Detect which cell encompasses the target text, then output its (X, Y) center coordinate. 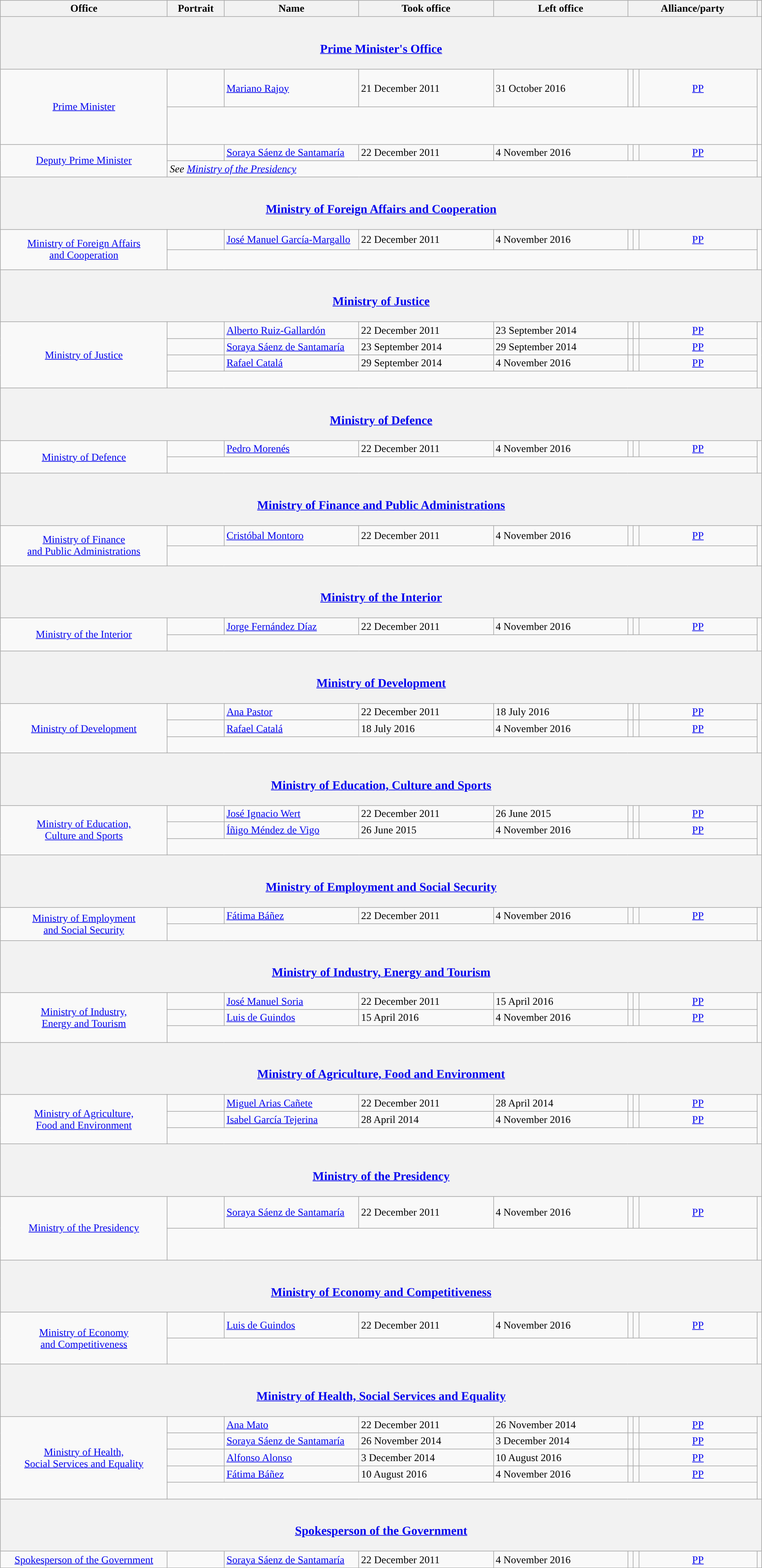
Ministry of Health, Social Services and Equality (381, 1390)
Alberto Ruiz-Gallardón (292, 330)
Ministry of Finance and Public Administrations (381, 500)
Left office (561, 9)
Took office (426, 9)
Ministry of Industry, Energy and Tourism (381, 966)
21 December 2011 (426, 88)
Name (292, 9)
Deputy Prime Minister (84, 161)
Mariano Rajoy (292, 88)
Portrait (196, 9)
Ministry of Industry,Energy and Tourism (84, 1017)
Alliance/party (692, 9)
Cristóbal Montoro (292, 536)
Office (84, 9)
Prime Minister's Office (381, 43)
Ministry of Agriculture, Food and Environment (381, 1068)
Ministry of Agriculture,Food and Environment (84, 1120)
José Manuel Soria (292, 1001)
Ministry of Education, Culture and Sports (381, 779)
Ministry of Financeand Public Administrations (84, 546)
Ministry of Employment and Social Security (381, 881)
Ministry of Foreign Affairsand Cooperation (84, 249)
31 October 2016 (561, 88)
José Manuel García-Margallo (292, 239)
Ministry of Health,Social Services and Equality (84, 1458)
Ana Mato (292, 1425)
See Ministry of the Presidency (462, 169)
Alfonso Alonso (292, 1458)
Ministry of Foreign Affairs and Cooperation (381, 203)
Pedro Morenés (292, 448)
Ministry of Education,Culture and Sports (84, 830)
Jorge Fernández Díaz (292, 626)
Ministry of Employmentand Social Security (84, 924)
Miguel Arias Cañete (292, 1103)
Isabel García Tejerina (292, 1120)
Ana Pastor (292, 712)
Prime Minister (84, 106)
Íñigo Méndez de Vigo (292, 830)
José Ignacio Wert (292, 814)
Ministry of Economyand Competitiveness (84, 1338)
Ministry of Economy and Competitiveness (381, 1286)
